Return the (X, Y) coordinate for the center point of the cell that contains the specified text.  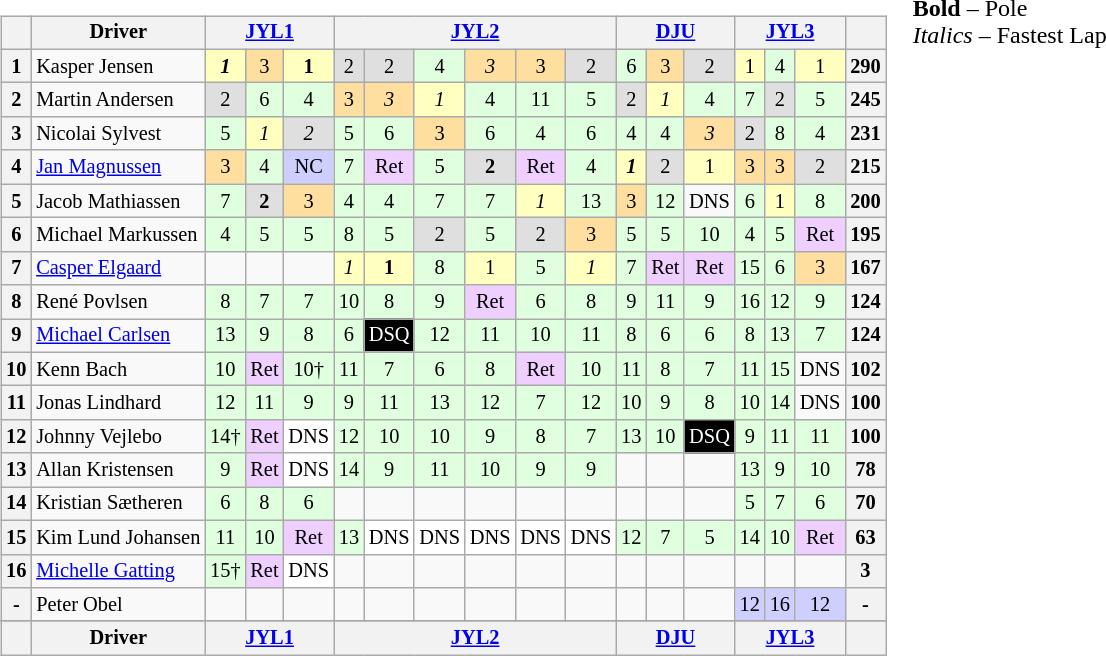
167 (865, 268)
Johnny Vejlebo (118, 437)
245 (865, 100)
290 (865, 66)
10† (308, 369)
102 (865, 369)
200 (865, 201)
195 (865, 235)
Martin Andersen (118, 100)
NC (308, 167)
Kasper Jensen (118, 66)
15† (225, 571)
14† (225, 437)
Nicolai Sylvest (118, 134)
Kristian Sætheren (118, 504)
215 (865, 167)
78 (865, 470)
Kenn Bach (118, 369)
Peter Obel (118, 605)
231 (865, 134)
Kim Lund Johansen (118, 537)
René Povlsen (118, 302)
Michael Carlsen (118, 336)
63 (865, 537)
70 (865, 504)
Jan Magnussen (118, 167)
Jonas Lindhard (118, 403)
Michael Markussen (118, 235)
Jacob Mathiassen (118, 201)
Casper Elgaard (118, 268)
Michelle Gatting (118, 571)
Allan Kristensen (118, 470)
